Scan for the cell matching the given text and deliver its (x, y) coordinate at center. 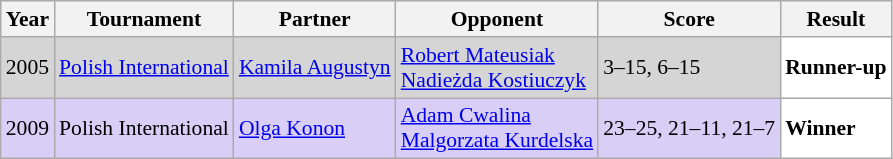
2005 (28, 68)
23–25, 21–11, 21–7 (689, 128)
Score (689, 19)
Adam Cwalina Malgorzata Kurdelska (498, 128)
Year (28, 19)
Partner (315, 19)
Opponent (498, 19)
Runner-up (836, 68)
Kamila Augustyn (315, 68)
Winner (836, 128)
Olga Konon (315, 128)
3–15, 6–15 (689, 68)
Robert Mateusiak Nadieżda Kostiuczyk (498, 68)
Tournament (144, 19)
2009 (28, 128)
Result (836, 19)
